Identify which cell holds the provided text, then report its (X, Y) central coordinate. 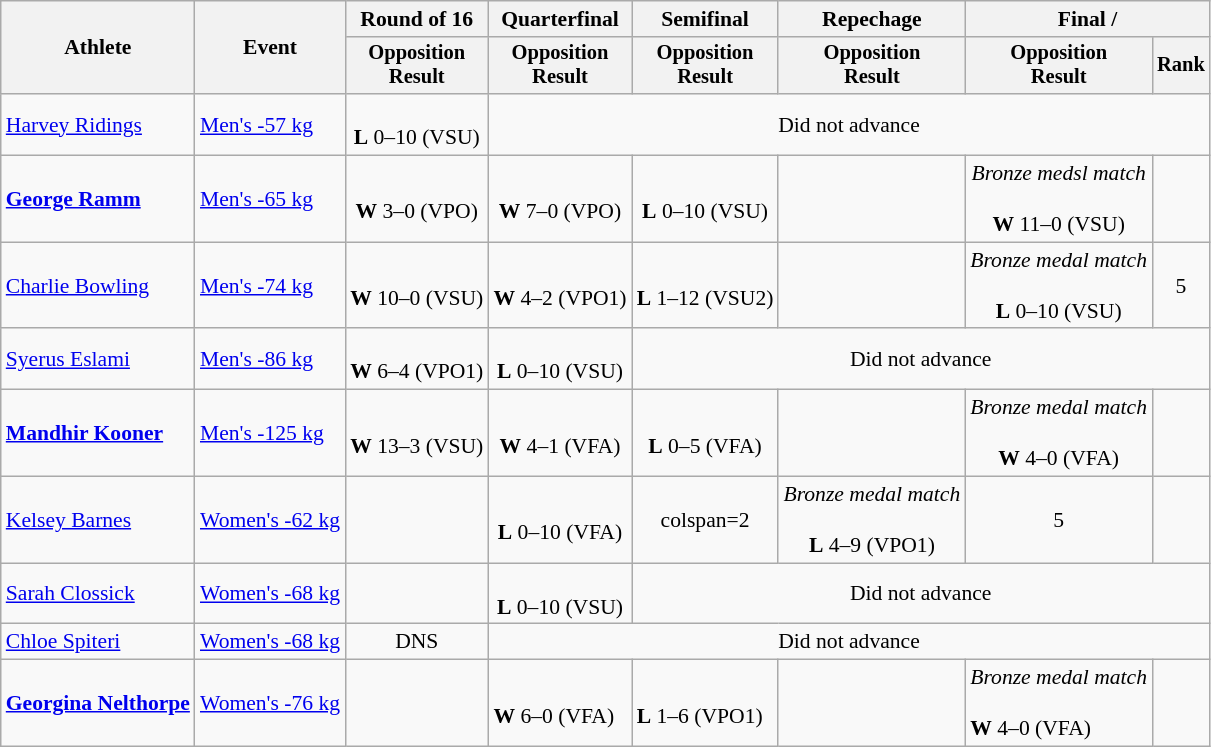
Charlie Bowling (98, 286)
Men's -86 kg (270, 360)
W 4–1 (VFA) (560, 434)
W 4–2 (VPO1) (560, 286)
George Ramm (98, 200)
L 1–12 (VSU2) (706, 286)
W 3–0 (VPO) (416, 200)
Semifinal (706, 19)
Syerus Eslami (98, 360)
W 6–4 (VPO1) (416, 360)
Women's -62 kg (270, 520)
Quarterfinal (560, 19)
Round of 16 (416, 19)
Repechage (872, 19)
Men's -57 kg (270, 124)
Chloe Spiteri (98, 642)
Bronze medal matchL 4–9 (VPO1) (872, 520)
Bronze medal matchL 0–10 (VSU) (1058, 286)
Sarah Clossick (98, 594)
Bronze medsl matchW 11–0 (VSU) (1058, 200)
L 0–5 (VFA) (706, 434)
Men's -65 kg (270, 200)
Final / (1087, 19)
colspan=2 (706, 520)
Mandhir Kooner (98, 434)
Georgina Nelthorpe (98, 704)
Athlete (98, 48)
Men's -125 kg (270, 434)
Women's -76 kg (270, 704)
Rank (1181, 66)
Men's -74 kg (270, 286)
W 10–0 (VSU) (416, 286)
Harvey Ridings (98, 124)
W 6–0 (VFA) (560, 704)
Kelsey Barnes (98, 520)
Event (270, 48)
W 13–3 (VSU) (416, 434)
L 1–6 (VPO1) (706, 704)
W 7–0 (VPO) (560, 200)
L 0–10 (VFA) (560, 520)
DNS (416, 642)
